Determine the (x, y) coordinate at the center of the cell enclosing the given text.  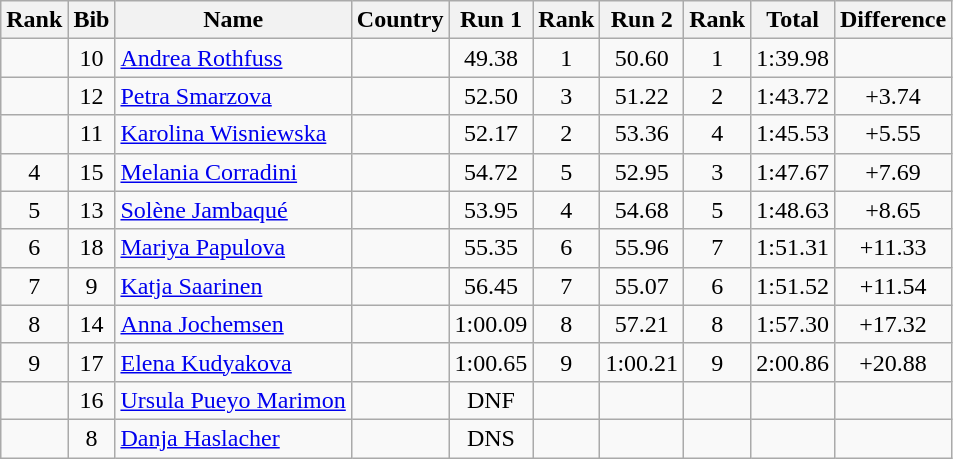
14 (92, 324)
15 (92, 172)
1:57.30 (793, 324)
13 (92, 210)
1:43.72 (793, 96)
Solène Jambaqué (233, 210)
Anna Jochemsen (233, 324)
2:00.86 (793, 362)
+5.55 (892, 134)
55.96 (642, 248)
Katja Saarinen (233, 286)
Karolina Wisniewska (233, 134)
+17.32 (892, 324)
53.36 (642, 134)
Mariya Papulova (233, 248)
+7.69 (892, 172)
Ursula Pueyo Marimon (233, 400)
11 (92, 134)
1:00.21 (642, 362)
+3.74 (892, 96)
1:51.52 (793, 286)
Run 2 (642, 20)
Elena Kudyakova (233, 362)
1:45.53 (793, 134)
+8.65 (892, 210)
53.95 (491, 210)
12 (92, 96)
1:39.98 (793, 58)
Danja Haslacher (233, 438)
+11.33 (892, 248)
Bib (92, 20)
54.72 (491, 172)
1:47.67 (793, 172)
50.60 (642, 58)
55.35 (491, 248)
Country (400, 20)
52.95 (642, 172)
52.50 (491, 96)
49.38 (491, 58)
Andrea Rothfuss (233, 58)
Difference (892, 20)
Run 1 (491, 20)
Total (793, 20)
Name (233, 20)
16 (92, 400)
57.21 (642, 324)
1:51.31 (793, 248)
54.68 (642, 210)
1:00.65 (491, 362)
55.07 (642, 286)
Petra Smarzova (233, 96)
+11.54 (892, 286)
17 (92, 362)
18 (92, 248)
DNF (491, 400)
10 (92, 58)
Melania Corradini (233, 172)
DNS (491, 438)
1:48.63 (793, 210)
1:00.09 (491, 324)
56.45 (491, 286)
52.17 (491, 134)
+20.88 (892, 362)
51.22 (642, 96)
